Detect which cell encompasses the target text, then output its [x, y] center coordinate. 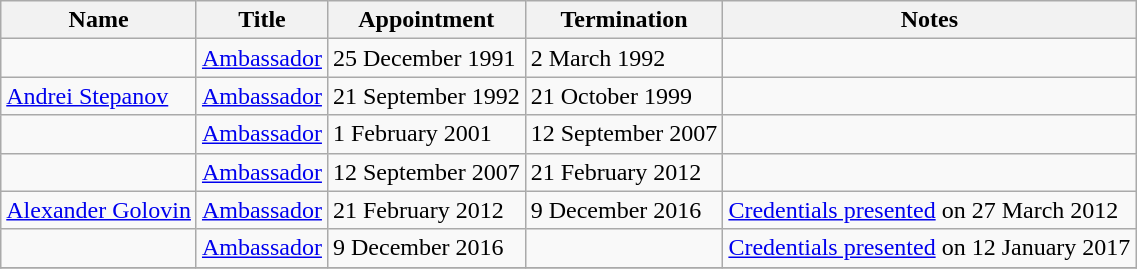
Name [99, 20]
Andrei Stepanov [99, 96]
1 February 2001 [426, 134]
25 December 1991 [426, 58]
21 October 1999 [624, 96]
Appointment [426, 20]
Title [262, 20]
2 March 1992 [624, 58]
Alexander Golovin [99, 210]
21 September 1992 [426, 96]
Termination [624, 20]
Credentials presented on 12 January 2017 [930, 248]
Credentials presented on 27 March 2012 [930, 210]
Notes [930, 20]
